Search for the cell housing the specified text and yield its [x, y] center coordinate. 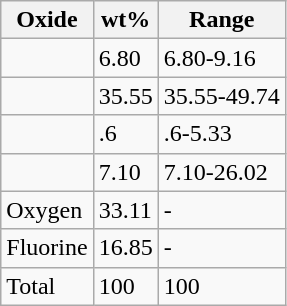
.6 [126, 134]
Fluorine [47, 248]
Oxygen [47, 210]
.6-5.33 [222, 134]
35.55 [126, 96]
Oxide [47, 20]
7.10-26.02 [222, 172]
6.80-9.16 [222, 58]
33.11 [126, 210]
35.55-49.74 [222, 96]
7.10 [126, 172]
wt% [126, 20]
Total [47, 286]
Range [222, 20]
6.80 [126, 58]
16.85 [126, 248]
